Pinpoint the cell where the given text exists, returning its [X, Y] midpoint coordinate. 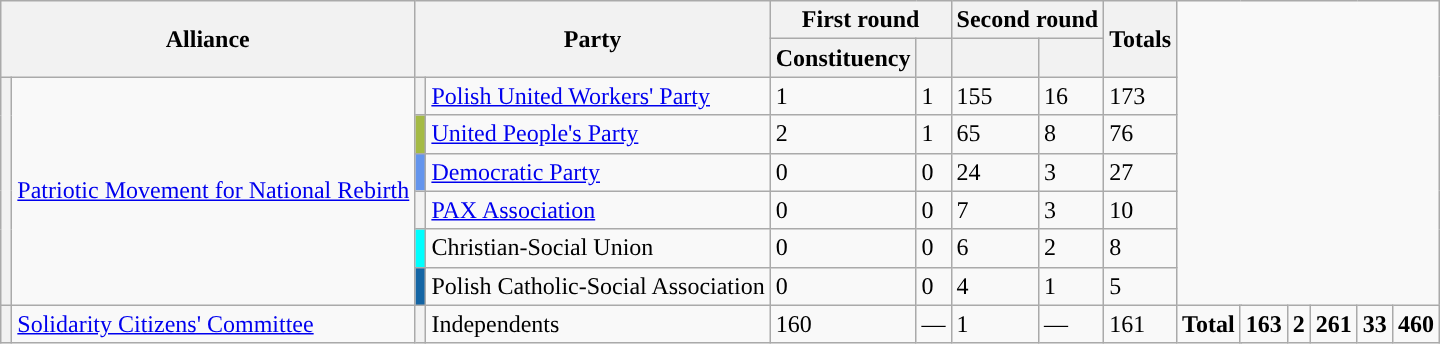
76 [1140, 134]
4 [994, 286]
33 [1374, 324]
Total [1209, 324]
5 [1140, 286]
Christian-Social Union [598, 248]
160 [843, 324]
Constituency [843, 58]
173 [1140, 96]
161 [1140, 324]
155 [994, 96]
Party [592, 39]
460 [1416, 324]
6 [994, 248]
163 [1264, 324]
24 [994, 172]
27 [1140, 172]
Patriotic Movement for National Rebirth [214, 191]
Second round [1028, 20]
Democratic Party [598, 172]
7 [994, 210]
Polish United Workers' Party [598, 96]
First round [860, 20]
Independents [598, 324]
65 [994, 134]
16 [1072, 96]
Solidarity Citizens' Committee [214, 324]
261 [1334, 324]
Polish Catholic-Social Association [598, 286]
Totals [1140, 39]
PAX Association [598, 210]
United People's Party [598, 134]
Alliance [208, 39]
10 [1140, 210]
